Provide the [X, Y] coordinate of the cell's center where the given text is located.  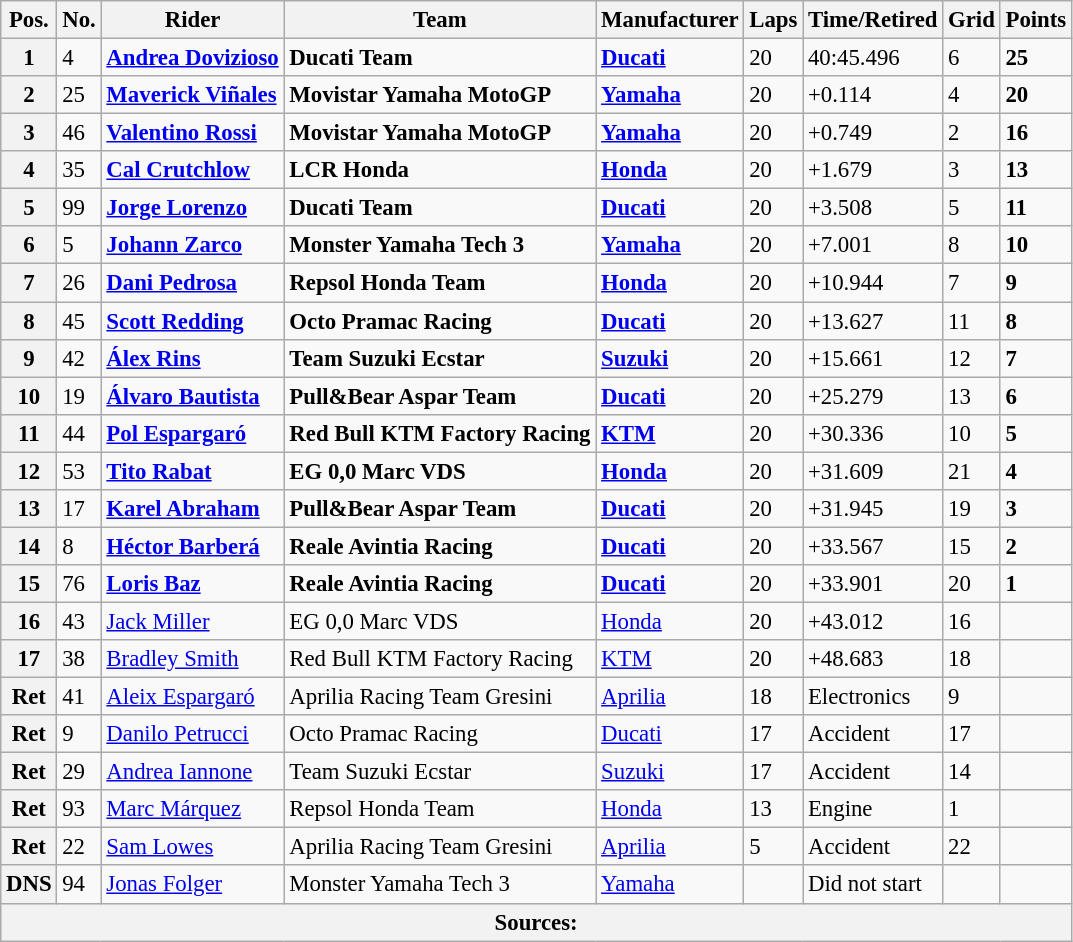
76 [79, 584]
Jonas Folger [192, 885]
Sam Lowes [192, 847]
21 [972, 471]
29 [79, 772]
Time/Retired [873, 20]
Andrea Dovizioso [192, 58]
Grid [972, 20]
+10.944 [873, 283]
Andrea Iannone [192, 772]
No. [79, 20]
+0.749 [873, 133]
LCR Honda [440, 170]
+43.012 [873, 621]
+25.279 [873, 396]
Electronics [873, 697]
35 [79, 170]
Jack Miller [192, 621]
Maverick Viñales [192, 95]
Team [440, 20]
Bradley Smith [192, 659]
+1.679 [873, 170]
+33.901 [873, 584]
Dani Pedrosa [192, 283]
45 [79, 321]
94 [79, 885]
Manufacturer [670, 20]
46 [79, 133]
Valentino Rossi [192, 133]
Points [1036, 20]
93 [79, 809]
Álex Rins [192, 358]
Héctor Barberá [192, 546]
Engine [873, 809]
DNS [29, 885]
Scott Redding [192, 321]
44 [79, 433]
+0.114 [873, 95]
Danilo Petrucci [192, 734]
53 [79, 471]
41 [79, 697]
Marc Márquez [192, 809]
Did not start [873, 885]
Jorge Lorenzo [192, 208]
+30.336 [873, 433]
Johann Zarco [192, 245]
+31.945 [873, 509]
Aleix Espargaró [192, 697]
26 [79, 283]
+13.627 [873, 321]
Pos. [29, 20]
Cal Crutchlow [192, 170]
+15.661 [873, 358]
Loris Baz [192, 584]
+33.567 [873, 546]
42 [79, 358]
+7.001 [873, 245]
+31.609 [873, 471]
43 [79, 621]
Rider [192, 20]
Pol Espargaró [192, 433]
Laps [774, 20]
+48.683 [873, 659]
Karel Abraham [192, 509]
99 [79, 208]
38 [79, 659]
+3.508 [873, 208]
Álvaro Bautista [192, 396]
Sources: [536, 922]
Tito Rabat [192, 471]
40:45.496 [873, 58]
